Output the [x, y] coordinate of the center of the cell containing the given text.  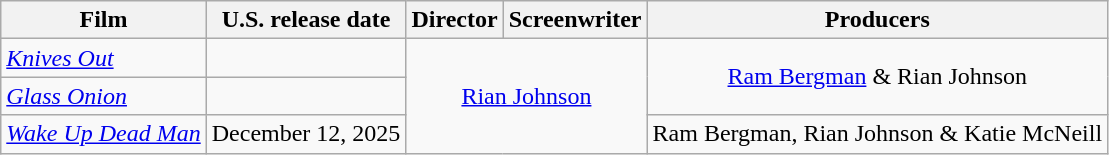
Rian Johnson [526, 96]
Producers [878, 20]
Screenwriter [575, 20]
Ram Bergman & Rian Johnson [878, 77]
Wake Up Dead Man [104, 134]
Glass Onion [104, 96]
Director [454, 20]
U.S. release date [306, 20]
Ram Bergman, Rian Johnson & Katie McNeill [878, 134]
Film [104, 20]
Knives Out [104, 58]
December 12, 2025 [306, 134]
